Provide the [X, Y] coordinate of the cell's center where the given text is located.  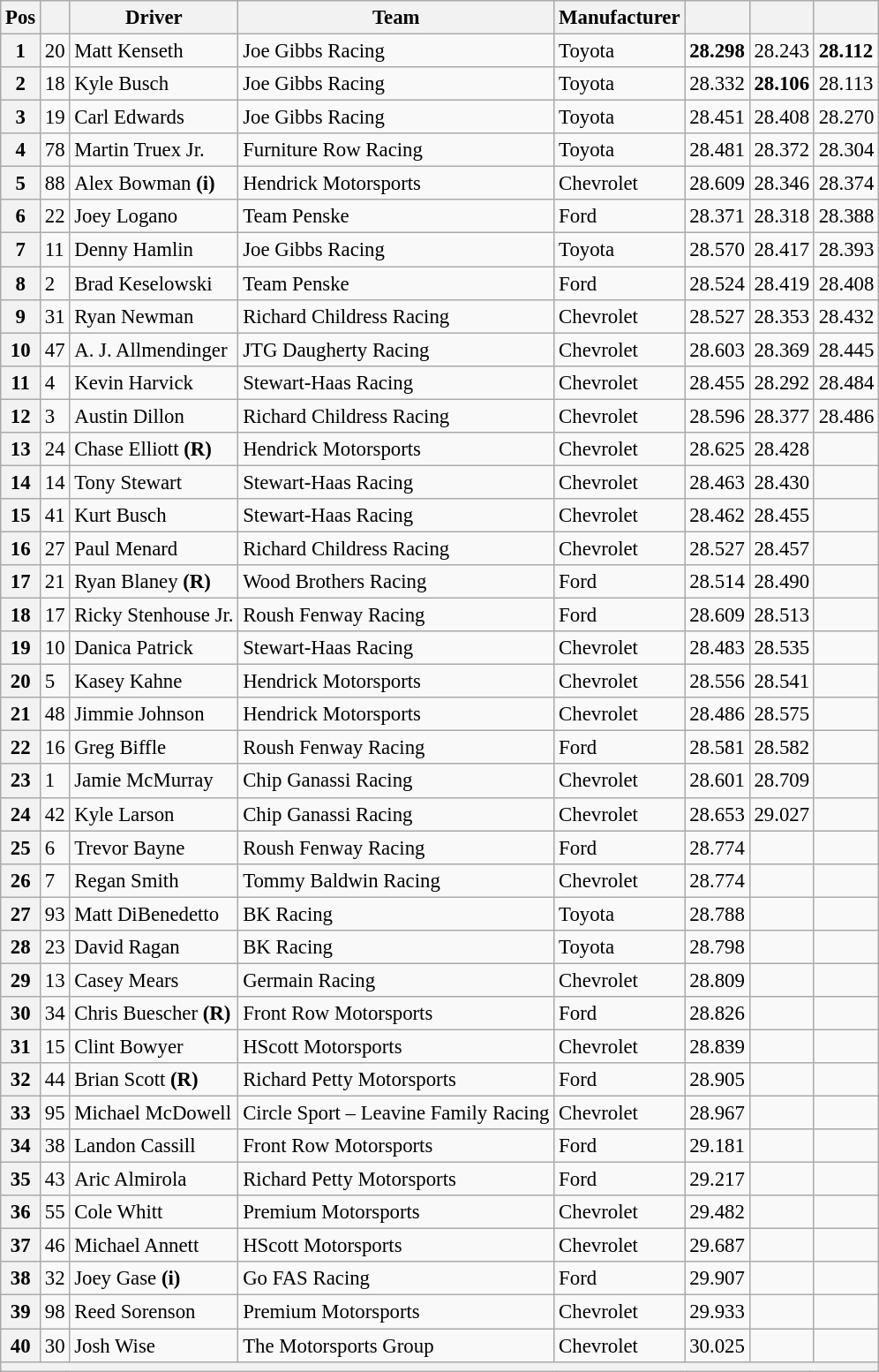
Josh Wise [154, 1346]
28.304 [845, 150]
28.270 [845, 117]
35 [21, 1180]
28.318 [782, 216]
28.432 [845, 316]
Greg Biffle [154, 748]
Jamie McMurray [154, 781]
28.556 [717, 682]
28.113 [845, 84]
Wood Brothers Racing [396, 582]
42 [55, 814]
28.581 [717, 748]
28.905 [717, 1080]
29.482 [717, 1212]
Michael McDowell [154, 1113]
28.570 [717, 250]
A. J. Allmendinger [154, 350]
Pos [21, 18]
Kevin Harvick [154, 382]
Chase Elliott (R) [154, 449]
28.513 [782, 615]
26 [21, 880]
30.025 [717, 1346]
28.332 [717, 84]
28.428 [782, 449]
29.687 [717, 1246]
Kyle Busch [154, 84]
28.430 [782, 482]
28.809 [717, 980]
Joey Logano [154, 216]
28.346 [782, 184]
Carl Edwards [154, 117]
29.933 [717, 1312]
Go FAS Racing [396, 1279]
9 [21, 316]
46 [55, 1246]
Ryan Newman [154, 316]
Brad Keselowski [154, 283]
Casey Mears [154, 980]
28.788 [717, 914]
47 [55, 350]
Manufacturer [620, 18]
28.596 [717, 416]
Clint Bowyer [154, 1046]
28.653 [717, 814]
Joey Gase (i) [154, 1279]
28.298 [717, 51]
Matt DiBenedetto [154, 914]
Brian Scott (R) [154, 1080]
39 [21, 1312]
98 [55, 1312]
28.709 [782, 781]
28.490 [782, 582]
33 [21, 1113]
Germain Racing [396, 980]
28.106 [782, 84]
David Ragan [154, 947]
Aric Almirola [154, 1180]
28.457 [782, 548]
93 [55, 914]
44 [55, 1080]
28.798 [717, 947]
28.419 [782, 283]
29.181 [717, 1146]
78 [55, 150]
28.388 [845, 216]
28.575 [782, 714]
29.907 [717, 1279]
Regan Smith [154, 880]
28.243 [782, 51]
28.371 [717, 216]
29.027 [782, 814]
28.292 [782, 382]
12 [21, 416]
28.535 [782, 648]
Denny Hamlin [154, 250]
41 [55, 516]
28.372 [782, 150]
28 [21, 947]
Austin Dillon [154, 416]
Alex Bowman (i) [154, 184]
25 [21, 848]
28.826 [717, 1014]
Kasey Kahne [154, 682]
Ryan Blaney (R) [154, 582]
Trevor Bayne [154, 848]
95 [55, 1113]
29.217 [717, 1180]
40 [21, 1346]
28.967 [717, 1113]
Jimmie Johnson [154, 714]
28.603 [717, 350]
8 [21, 283]
28.524 [717, 283]
28.417 [782, 250]
Kurt Busch [154, 516]
Tommy Baldwin Racing [396, 880]
Cole Whitt [154, 1212]
28.462 [717, 516]
37 [21, 1246]
Ricky Stenhouse Jr. [154, 615]
28.451 [717, 117]
28.353 [782, 316]
28.463 [717, 482]
28.839 [717, 1046]
29 [21, 980]
28.582 [782, 748]
55 [55, 1212]
88 [55, 184]
28.625 [717, 449]
Kyle Larson [154, 814]
28.369 [782, 350]
48 [55, 714]
Furniture Row Racing [396, 150]
Paul Menard [154, 548]
36 [21, 1212]
Reed Sorenson [154, 1312]
28.374 [845, 184]
28.514 [717, 582]
Team [396, 18]
JTG Daugherty Racing [396, 350]
28.393 [845, 250]
Martin Truex Jr. [154, 150]
28.481 [717, 150]
28.112 [845, 51]
Circle Sport – Leavine Family Racing [396, 1113]
28.483 [717, 648]
Landon Cassill [154, 1146]
Tony Stewart [154, 482]
Driver [154, 18]
The Motorsports Group [396, 1346]
28.541 [782, 682]
28.484 [845, 382]
28.377 [782, 416]
Matt Kenseth [154, 51]
Michael Annett [154, 1246]
28.445 [845, 350]
43 [55, 1180]
Danica Patrick [154, 648]
Chris Buescher (R) [154, 1014]
28.601 [717, 781]
